Extract the (X, Y) coordinate from the center of the cell holding the provided text.  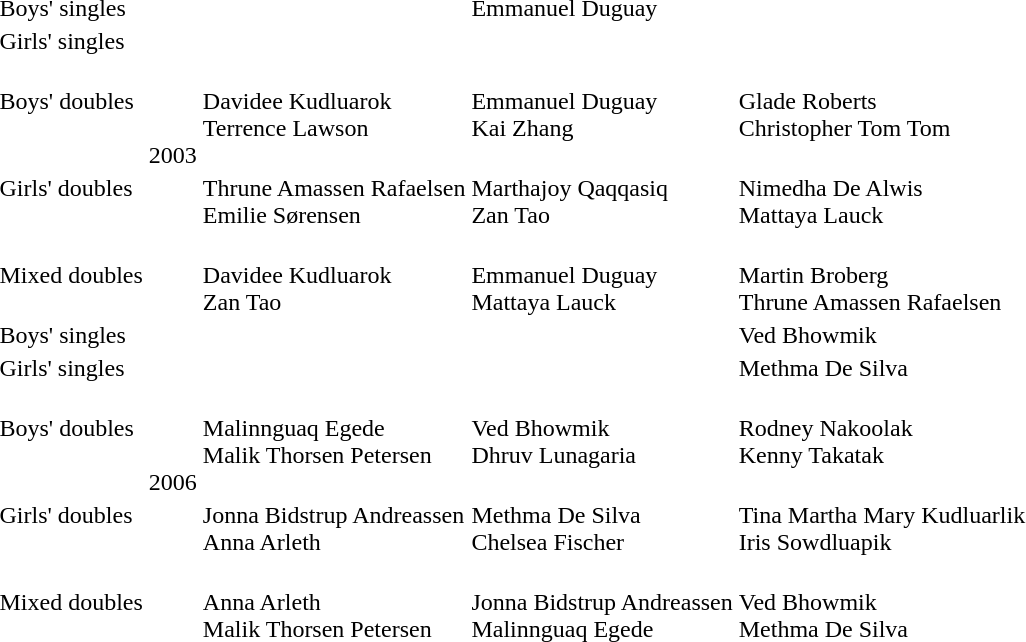
Methma De Silva (882, 368)
Nimedha De AlwisMattaya Lauck (882, 188)
Ved BhowmikDhruv Lunagaria (602, 428)
Methma De SilvaChelsea Fischer (602, 515)
Rodney NakoolakKenny Takatak (882, 428)
Davidee KudluarokTerrence Lawson (334, 101)
Jonna Bidstrup AndreassenAnna Arleth (334, 515)
Marthajoy QaqqasiqZan Tao (602, 188)
Emmanuel DuguayKai Zhang (602, 101)
Malinnguaq EgedeMalik Thorsen Petersen (334, 428)
Ved Bhowmik (882, 335)
Davidee KudluarokZan Tao (334, 275)
Glade RobertsChristopher Tom Tom (882, 101)
Martin BrobergThrune Amassen Rafaelsen (882, 275)
Emmanuel DuguayMattaya Lauck (602, 275)
Tina Martha Mary KudluarlikIris Sowdluapik (882, 515)
Thrune Amassen RafaelsenEmilie Sørensen (334, 188)
